Provide the [x, y] coordinate of the cell's center where the given text is located.  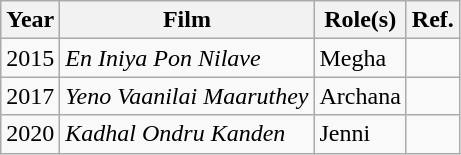
2017 [30, 96]
2015 [30, 58]
Kadhal Ondru Kanden [187, 134]
2020 [30, 134]
Ref. [432, 20]
Role(s) [360, 20]
Film [187, 20]
Megha [360, 58]
Archana [360, 96]
Year [30, 20]
Yeno Vaanilai Maaruthey [187, 96]
En Iniya Pon Nilave [187, 58]
Jenni [360, 134]
